Return [X, Y] of the center of cell containing provided text 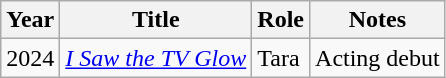
2024 [30, 58]
Notes [378, 20]
Year [30, 20]
Title [156, 20]
Acting debut [378, 58]
I Saw the TV Glow [156, 58]
Role [281, 20]
Tara [281, 58]
